Provide the (X, Y) coordinate of the cell's center where the given text is located.  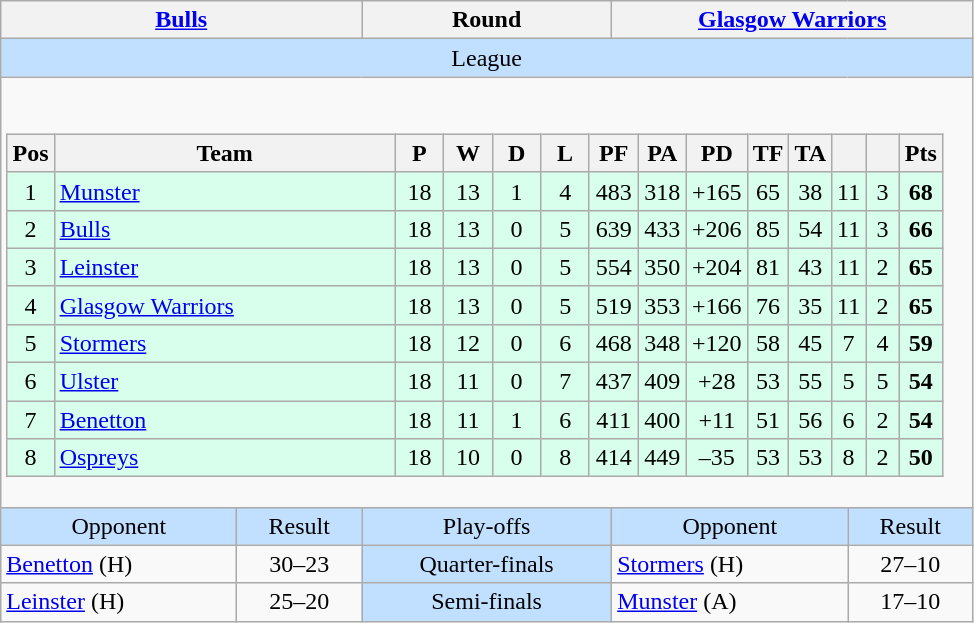
L (566, 153)
10 (468, 458)
Stormers (224, 343)
W (468, 153)
81 (768, 267)
Leinster (224, 267)
Munster (224, 191)
PD (718, 153)
Ospreys (224, 458)
468 (614, 343)
449 (662, 458)
Play-offs (487, 526)
76 (768, 305)
Leinster (H) (119, 602)
27–10 (910, 564)
PA (662, 153)
P (420, 153)
Team (224, 153)
35 (810, 305)
Semi-finals (487, 602)
400 (662, 420)
433 (662, 229)
50 (920, 458)
D (516, 153)
59 (920, 343)
+28 (718, 382)
318 (662, 191)
Pts (920, 153)
Munster (A) (730, 602)
Pos (30, 153)
348 (662, 343)
17–10 (910, 602)
Round (487, 20)
409 (662, 382)
43 (810, 267)
PF (614, 153)
25–20 (300, 602)
85 (768, 229)
30–23 (300, 564)
Ulster (224, 382)
45 (810, 343)
+165 (718, 191)
+120 (718, 343)
38 (810, 191)
–35 (718, 458)
51 (768, 420)
353 (662, 305)
411 (614, 420)
Benetton (224, 420)
639 (614, 229)
554 (614, 267)
TF (768, 153)
TA (810, 153)
68 (920, 191)
437 (614, 382)
414 (614, 458)
+11 (718, 420)
League (487, 58)
350 (662, 267)
Benetton (H) (119, 564)
58 (768, 343)
56 (810, 420)
Stormers (H) (730, 564)
+206 (718, 229)
55 (810, 382)
483 (614, 191)
66 (920, 229)
12 (468, 343)
+166 (718, 305)
Quarter-finals (487, 564)
519 (614, 305)
+204 (718, 267)
